Find where the given text appears and provide that cell's center as [X, Y] coordinate. 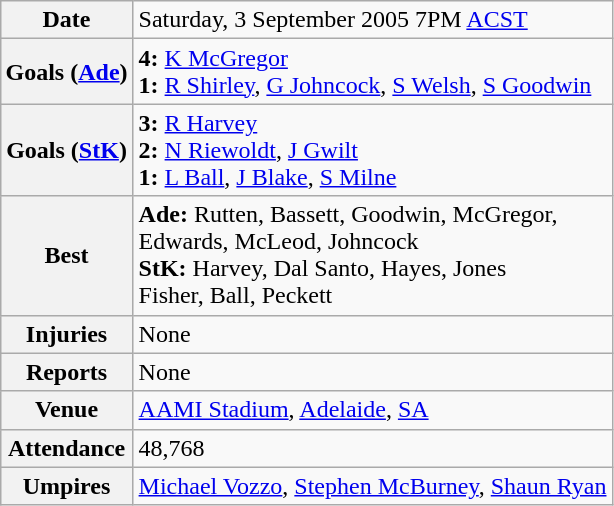
48,768 [372, 448]
Attendance [66, 448]
Best [66, 256]
Goals (Ade) [66, 72]
Saturday, 3 September 2005 7PM ACST [372, 20]
Goals (StK) [66, 150]
4: K McGregor1: R Shirley, G Johncock, S Welsh, S Goodwin [372, 72]
Date [66, 20]
Venue [66, 410]
AAMI Stadium, Adelaide, SA [372, 410]
Michael Vozzo, Stephen McBurney, Shaun Ryan [372, 486]
Injuries [66, 334]
Reports [66, 372]
Ade: Rutten, Bassett, Goodwin, McGregor,Edwards, McLeod, JohncockStK: Harvey, Dal Santo, Hayes, JonesFisher, Ball, Peckett [372, 256]
3: R Harvey2: N Riewoldt, J Gwilt1: L Ball, J Blake, S Milne [372, 150]
Umpires [66, 486]
